Detect which cell encompasses the target text, then output its (x, y) center coordinate. 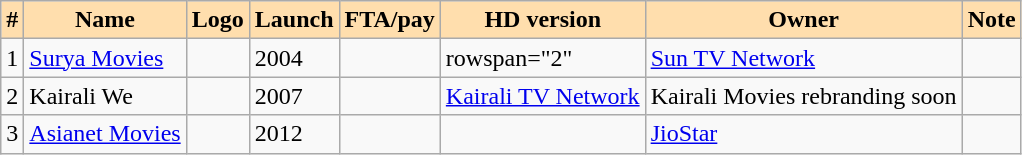
2012 (294, 134)
# (12, 20)
2 (12, 96)
1 (12, 58)
Note (992, 20)
Kairali We (105, 96)
2007 (294, 96)
JioStar (804, 134)
Logo (218, 20)
Name (105, 20)
Kairali TV Network (542, 96)
Launch (294, 20)
Owner (804, 20)
3 (12, 134)
rowspan="2" (542, 58)
HD version (542, 20)
Sun TV Network (804, 58)
2004 (294, 58)
Surya Movies (105, 58)
Asianet Movies (105, 134)
Kairali Movies rebranding soon (804, 96)
FTA/pay (390, 20)
